Detect which cell encompasses the target text, then output its [x, y] center coordinate. 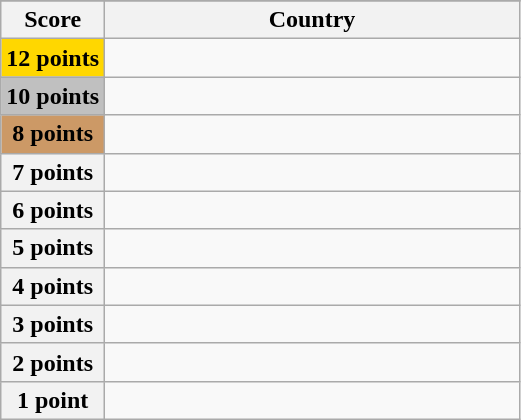
8 points [53, 134]
7 points [53, 172]
6 points [53, 210]
3 points [53, 324]
5 points [53, 248]
4 points [53, 286]
12 points [53, 58]
10 points [53, 96]
Country [312, 20]
1 point [53, 400]
2 points [53, 362]
Score [53, 20]
